Extract the [X, Y] coordinate from the center of the cell holding the provided text.  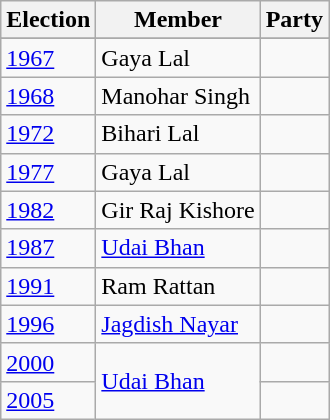
Gir Raj Kishore [178, 210]
2000 [48, 362]
1968 [48, 96]
1977 [48, 172]
1987 [48, 248]
1967 [48, 58]
1982 [48, 210]
Jagdish Nayar [178, 324]
Member [178, 20]
Party [294, 20]
1996 [48, 324]
1972 [48, 134]
Manohar Singh [178, 96]
Bihari Lal [178, 134]
1991 [48, 286]
2005 [48, 400]
Election [48, 20]
Ram Rattan [178, 286]
